Extract the [X, Y] coordinate from the center of the cell holding the provided text.  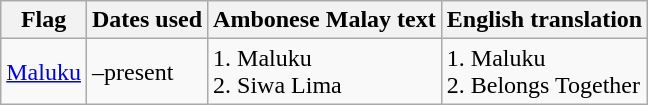
–present [146, 72]
Flag [44, 20]
English translation [544, 20]
Maluku [44, 72]
1. Maluku2. Siwa Lima [325, 72]
Ambonese Malay text [325, 20]
Dates used [146, 20]
1. Maluku2. Belongs Together [544, 72]
